Return the (x, y) coordinate for the center point of the cell that contains the specified text.  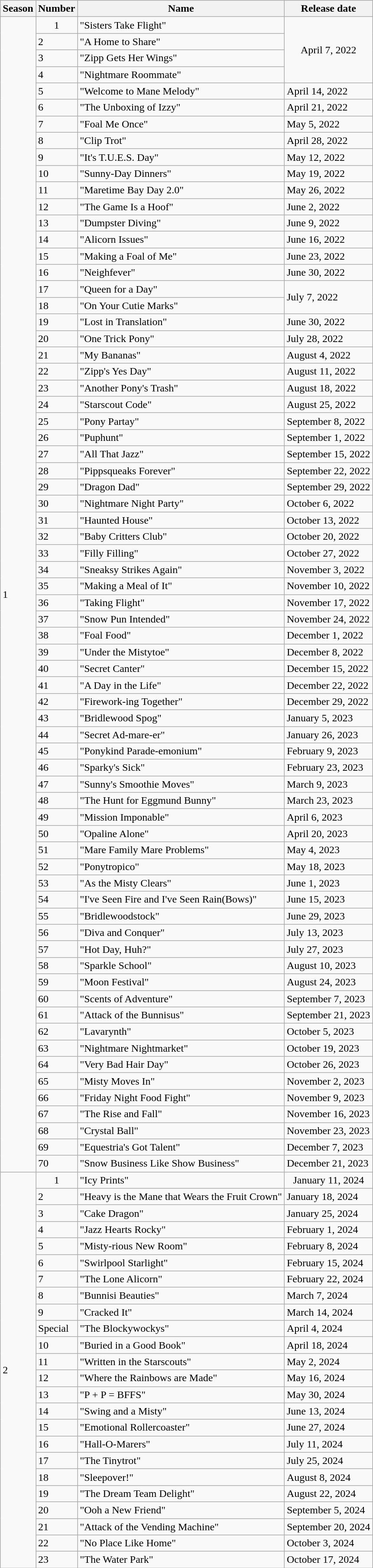
35 (56, 586)
"Sunny-Day Dinners" (181, 173)
March 14, 2024 (328, 1312)
"Sunny's Smoothie Moves" (181, 784)
"Hall-O-Marers" (181, 1444)
September 15, 2022 (328, 454)
June 2, 2022 (328, 207)
"Clip Trot" (181, 140)
42 (56, 701)
December 7, 2023 (328, 1147)
"Bridlewoodstock" (181, 916)
"Foal Food" (181, 636)
46 (56, 768)
June 1, 2023 (328, 883)
"Ponykind Parade-emonium" (181, 751)
"Making a Foal of Me" (181, 256)
January 11, 2024 (328, 1180)
"Friday Night Food Fight" (181, 1098)
51 (56, 850)
"Zipp Gets Her Wings" (181, 58)
May 30, 2024 (328, 1395)
58 (56, 965)
"Taking Flight" (181, 603)
"Where the Rainbows are Made" (181, 1378)
May 26, 2022 (328, 190)
24 (56, 404)
49 (56, 817)
"The Hunt for Eggmund Bunny" (181, 801)
October 17, 2024 (328, 1560)
"I've Seen Fire and I've Seen Rain(Bows)" (181, 900)
May 16, 2024 (328, 1378)
27 (56, 454)
September 20, 2024 (328, 1526)
October 3, 2024 (328, 1543)
"Lavarynth" (181, 1032)
56 (56, 932)
November 2, 2023 (328, 1081)
"It's T.U.E.S. Day" (181, 157)
May 5, 2022 (328, 124)
"Pippsqueaks Forever" (181, 470)
"Cake Dragon" (181, 1213)
"All That Jazz" (181, 454)
52 (56, 867)
"Sisters Take Flight" (181, 25)
"Queen for a Day" (181, 289)
39 (56, 652)
December 1, 2022 (328, 636)
69 (56, 1147)
February 1, 2024 (328, 1229)
"Crystal Ball" (181, 1131)
"Heavy is the Mane that Wears the Fruit Crown" (181, 1196)
"The Rise and Fall" (181, 1114)
"Bunnisi Beauties" (181, 1296)
October 20, 2022 (328, 537)
December 22, 2022 (328, 685)
July 27, 2023 (328, 949)
"Swing and a Misty" (181, 1411)
"Swirlpool Starlight" (181, 1263)
"Diva and Conquer" (181, 932)
"Snow Pun Intended" (181, 619)
"Zipp's Yes Day" (181, 372)
August 8, 2024 (328, 1477)
34 (56, 570)
43 (56, 718)
Season (18, 9)
August 4, 2022 (328, 355)
"Under the Mistytoe" (181, 652)
"Lost in Translation" (181, 322)
40 (56, 668)
"The Unboxing of Izzy" (181, 108)
November 17, 2022 (328, 603)
"Pony Partay" (181, 421)
55 (56, 916)
September 29, 2022 (328, 487)
February 22, 2024 (328, 1279)
November 23, 2023 (328, 1131)
December 8, 2022 (328, 652)
June 23, 2022 (328, 256)
June 9, 2022 (328, 223)
December 29, 2022 (328, 701)
April 4, 2024 (328, 1329)
41 (56, 685)
September 7, 2023 (328, 998)
66 (56, 1098)
59 (56, 982)
January 18, 2024 (328, 1196)
54 (56, 900)
"Secret Canter" (181, 668)
"Snow Business Like Show Business" (181, 1164)
"Scents of Adventure" (181, 998)
44 (56, 735)
February 23, 2023 (328, 768)
April 18, 2024 (328, 1345)
"No Place Like Home" (181, 1543)
"Sparky's Sick" (181, 768)
Number (56, 9)
"Filly Filling" (181, 553)
57 (56, 949)
"A Day in the Life" (181, 685)
"Nightmare Roommate" (181, 75)
"Dumpster Diving" (181, 223)
"On Your Cutie Marks" (181, 306)
May 12, 2022 (328, 157)
33 (56, 553)
November 16, 2023 (328, 1114)
January 26, 2023 (328, 735)
28 (56, 470)
"Cracked It" (181, 1312)
"One Trick Pony" (181, 339)
"Emotional Rollercoaster" (181, 1428)
August 25, 2022 (328, 404)
"My Bananas" (181, 355)
August 10, 2023 (328, 965)
36 (56, 603)
October 26, 2023 (328, 1065)
March 23, 2023 (328, 801)
July 25, 2024 (328, 1460)
Name (181, 9)
"Neighfever" (181, 273)
"Making a Meal of It" (181, 586)
April 20, 2023 (328, 834)
"Foal Me Once" (181, 124)
29 (56, 487)
"As the Misty Clears" (181, 883)
November 10, 2022 (328, 586)
August 24, 2023 (328, 982)
July 11, 2024 (328, 1444)
Special (56, 1329)
July 13, 2023 (328, 932)
"Jazz Hearts Rocky" (181, 1229)
"Attack of the Bunnisus" (181, 1015)
26 (56, 437)
"The Water Park" (181, 1560)
April 6, 2023 (328, 817)
"Haunted House" (181, 520)
"Opaline Alone" (181, 834)
"A Home to Share" (181, 42)
June 29, 2023 (328, 916)
53 (56, 883)
64 (56, 1065)
"Secret Ad-mare-er" (181, 735)
"Ponytropico" (181, 867)
"The Game Is a Hoof" (181, 207)
May 18, 2023 (328, 867)
"Icy Prints" (181, 1180)
25 (56, 421)
October 5, 2023 (328, 1032)
June 15, 2023 (328, 900)
30 (56, 504)
"Misty Moves In" (181, 1081)
60 (56, 998)
"Hot Day, Huh?" (181, 949)
65 (56, 1081)
January 5, 2023 (328, 718)
"The Dream Team Delight" (181, 1493)
"Mare Family Mare Problems" (181, 850)
October 19, 2023 (328, 1048)
September 22, 2022 (328, 470)
"Written in the Starscouts" (181, 1362)
September 5, 2024 (328, 1510)
38 (56, 636)
November 9, 2023 (328, 1098)
November 3, 2022 (328, 570)
32 (56, 537)
September 1, 2022 (328, 437)
"Mission Imponable" (181, 817)
August 22, 2024 (328, 1493)
"Another Pony's Trash" (181, 388)
September 21, 2023 (328, 1015)
45 (56, 751)
"Equestria's Got Talent" (181, 1147)
"Sleepover!" (181, 1477)
"Moon Festival" (181, 982)
"Welcome to Mane Melody" (181, 91)
May 2, 2024 (328, 1362)
October 27, 2022 (328, 553)
"Misty-rious New Room" (181, 1246)
March 9, 2023 (328, 784)
"Nightmare Nightmarket" (181, 1048)
February 8, 2024 (328, 1246)
"Starscout Code" (181, 404)
47 (56, 784)
48 (56, 801)
July 7, 2022 (328, 297)
61 (56, 1015)
Release date (328, 9)
"The Blockywockys" (181, 1329)
May 4, 2023 (328, 850)
"Baby Critters Club" (181, 537)
"The Lone Alicorn" (181, 1279)
63 (56, 1048)
70 (56, 1164)
62 (56, 1032)
June 16, 2022 (328, 240)
October 6, 2022 (328, 504)
"Bridlewood Spog" (181, 718)
"The Tinytrot" (181, 1460)
31 (56, 520)
April 28, 2022 (328, 140)
50 (56, 834)
67 (56, 1114)
"P + P = BFFS" (181, 1395)
"Alicorn Issues" (181, 240)
October 13, 2022 (328, 520)
April 21, 2022 (328, 108)
68 (56, 1131)
"Buried in a Good Book" (181, 1345)
"Very Bad Hair Day" (181, 1065)
June 13, 2024 (328, 1411)
"Ooh a New Friend" (181, 1510)
"Dragon Dad" (181, 487)
"Nightmare Night Party" (181, 504)
"Firework-ing Together" (181, 701)
"Puphunt" (181, 437)
January 25, 2024 (328, 1213)
December 15, 2022 (328, 668)
"Attack of the Vending Machine" (181, 1526)
"Maretime Bay Day 2.0" (181, 190)
March 7, 2024 (328, 1296)
February 15, 2024 (328, 1263)
"Sneaksy Strikes Again" (181, 570)
37 (56, 619)
February 9, 2023 (328, 751)
August 18, 2022 (328, 388)
April 14, 2022 (328, 91)
"Sparkle School" (181, 965)
November 24, 2022 (328, 619)
July 28, 2022 (328, 339)
December 21, 2023 (328, 1164)
May 19, 2022 (328, 173)
June 27, 2024 (328, 1428)
September 8, 2022 (328, 421)
August 11, 2022 (328, 372)
April 7, 2022 (328, 50)
